Locate the cell with the specified text and output its [X, Y] center coordinate. 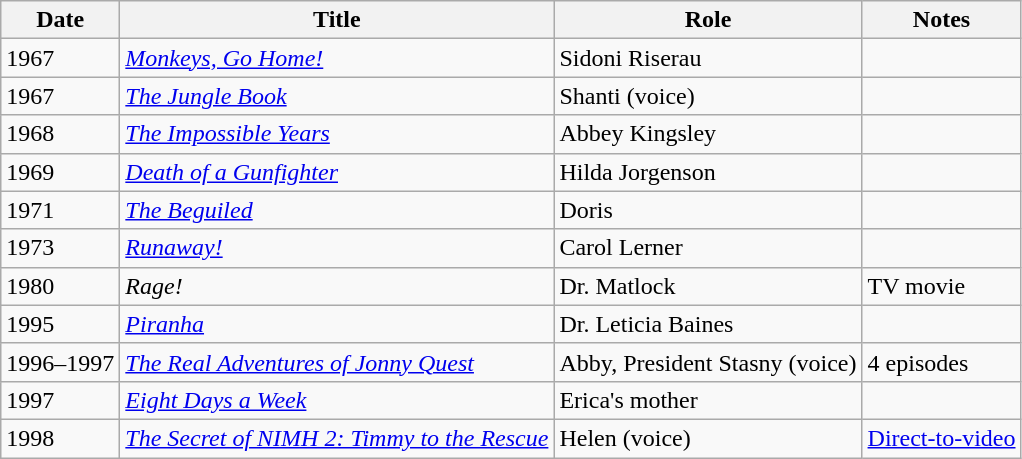
Runaway! [337, 248]
Erica's mother [708, 400]
Title [337, 20]
Eight Days a Week [337, 400]
The Jungle Book [337, 96]
1997 [60, 400]
Monkeys, Go Home! [337, 58]
Carol Lerner [708, 248]
1996–1997 [60, 362]
The Real Adventures of Jonny Quest [337, 362]
Date [60, 20]
1968 [60, 134]
Piranha [337, 324]
Dr. Leticia Baines [708, 324]
The Secret of NIMH 2: Timmy to the Rescue [337, 438]
Hilda Jorgenson [708, 172]
Abbey Kingsley [708, 134]
Direct-to-video [942, 438]
Notes [942, 20]
TV movie [942, 286]
Shanti (voice) [708, 96]
Abby, President Stasny (voice) [708, 362]
Sidoni Riserau [708, 58]
The Beguiled [337, 210]
Death of a Gunfighter [337, 172]
Dr. Matlock [708, 286]
Role [708, 20]
4 episodes [942, 362]
1973 [60, 248]
1998 [60, 438]
Rage! [337, 286]
Helen (voice) [708, 438]
1980 [60, 286]
1969 [60, 172]
1995 [60, 324]
The Impossible Years [337, 134]
1971 [60, 210]
Doris [708, 210]
